Search for the cell housing the specified text and yield its [X, Y] center coordinate. 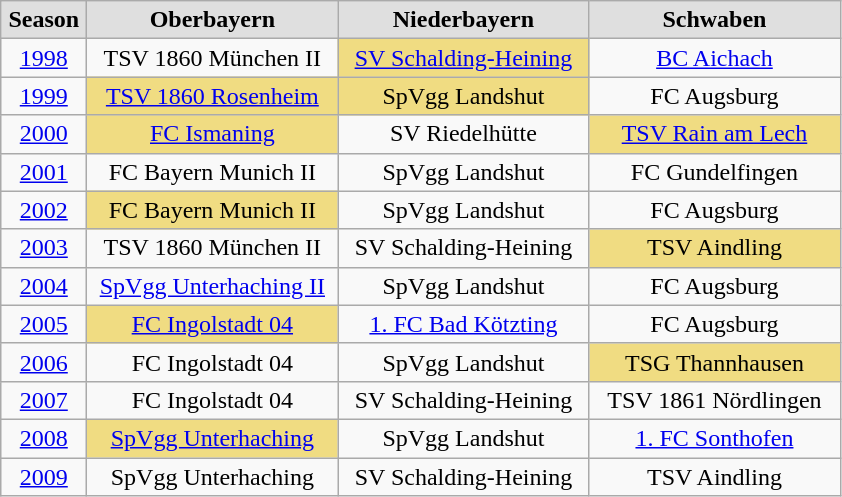
TSV Rain am Lech [714, 134]
2002 [44, 210]
1. FC Bad Kötzting [464, 324]
FC Gundelfingen [714, 172]
TSV 1860 Rosenheim [212, 96]
FC Ismaning [212, 134]
SpVgg Unterhaching II [212, 286]
2001 [44, 172]
TSG Thannhausen [714, 362]
2008 [44, 438]
TSV 1861 Nördlingen [714, 400]
1998 [44, 58]
1999 [44, 96]
2009 [44, 477]
2004 [44, 286]
BC Aichach [714, 58]
SV Riedelhütte [464, 134]
2000 [44, 134]
2005 [44, 324]
2003 [44, 248]
2006 [44, 362]
Schwaben [714, 20]
Niederbayern [464, 20]
2007 [44, 400]
Oberbayern [212, 20]
Season [44, 20]
1. FC Sonthofen [714, 438]
